Output the [X, Y] coordinate of the center of the cell containing the given text.  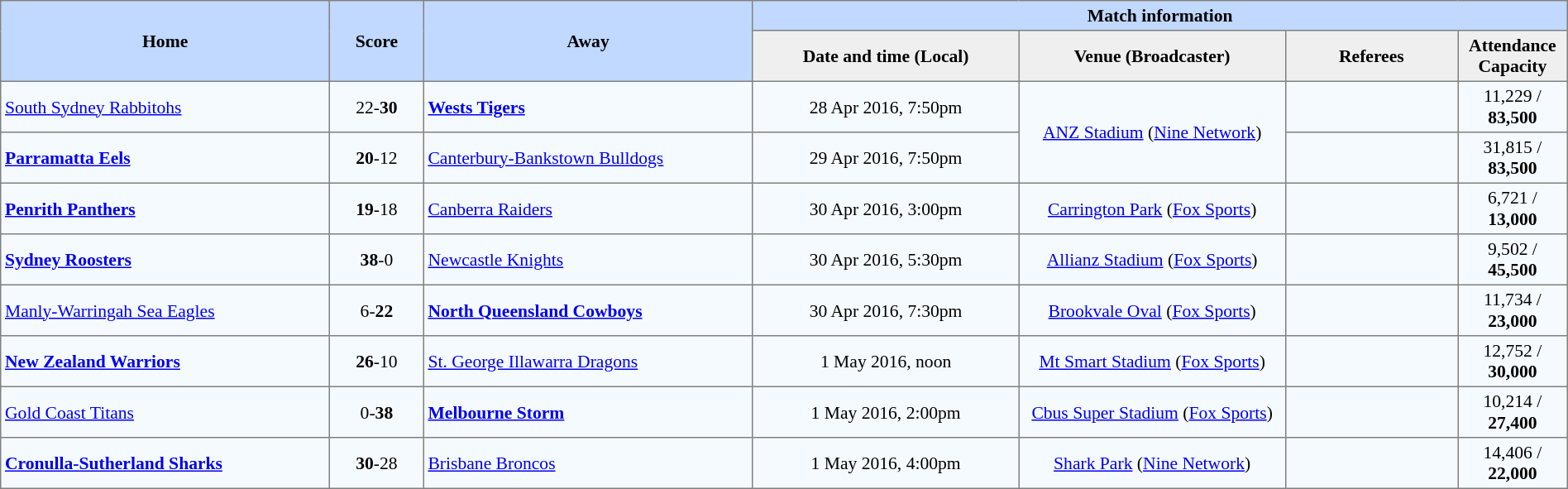
30 Apr 2016, 7:30pm [886, 310]
Referees [1371, 56]
New Zealand Warriors [165, 362]
Sydney Roosters [165, 260]
19-18 [377, 209]
Cronulla-Sutherland Sharks [165, 463]
Canterbury-Bankstown Bulldogs [588, 158]
38-0 [377, 260]
11,229 / 83,500 [1513, 107]
Score [377, 41]
0-38 [377, 412]
Carrington Park (Fox Sports) [1152, 209]
28 Apr 2016, 7:50pm [886, 107]
Brookvale Oval (Fox Sports) [1152, 310]
Date and time (Local) [886, 56]
10,214 / 27,400 [1513, 412]
Allianz Stadium (Fox Sports) [1152, 260]
12,752 / 30,000 [1513, 362]
Newcastle Knights [588, 260]
Wests Tigers [588, 107]
ANZ Stadium (Nine Network) [1152, 132]
St. George Illawarra Dragons [588, 362]
22-30 [377, 107]
30 Apr 2016, 3:00pm [886, 209]
1 May 2016, noon [886, 362]
North Queensland Cowboys [588, 310]
Home [165, 41]
Cbus Super Stadium (Fox Sports) [1152, 412]
26-10 [377, 362]
Away [588, 41]
11,734 / 23,000 [1513, 310]
30 Apr 2016, 5:30pm [886, 260]
Shark Park (Nine Network) [1152, 463]
1 May 2016, 2:00pm [886, 412]
Mt Smart Stadium (Fox Sports) [1152, 362]
South Sydney Rabbitohs [165, 107]
Gold Coast Titans [165, 412]
Melbourne Storm [588, 412]
Brisbane Broncos [588, 463]
Parramatta Eels [165, 158]
Attendance Capacity [1513, 56]
31,815 / 83,500 [1513, 158]
20-12 [377, 158]
14,406 / 22,000 [1513, 463]
6-22 [377, 310]
1 May 2016, 4:00pm [886, 463]
Manly-Warringah Sea Eagles [165, 310]
Venue (Broadcaster) [1152, 56]
6,721 / 13,000 [1513, 209]
Canberra Raiders [588, 209]
Penrith Panthers [165, 209]
30-28 [377, 463]
9,502 / 45,500 [1513, 260]
29 Apr 2016, 7:50pm [886, 158]
Match information [1159, 16]
